Search for the cell housing the specified text and yield its (X, Y) center coordinate. 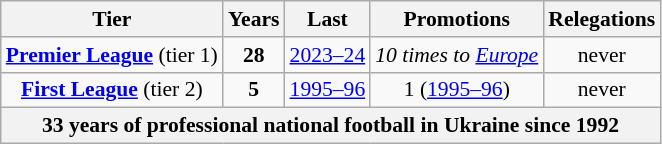
Premier League (tier 1) (112, 55)
Tier (112, 19)
Promotions (456, 19)
10 times to Europe (456, 55)
28 (254, 55)
5 (254, 90)
First League (tier 2) (112, 90)
1995–96 (328, 90)
2023–24 (328, 55)
Last (328, 19)
33 years of professional national football in Ukraine since 1992 (330, 126)
1 (1995–96) (456, 90)
Years (254, 19)
Relegations (602, 19)
